Return the [x, y] coordinate for the center point of the cell that contains the specified text.  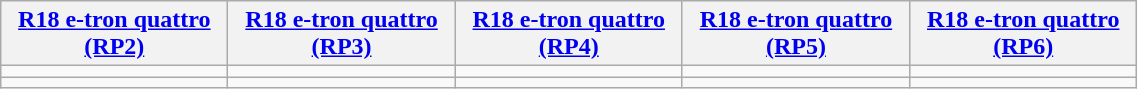
R18 e-tron quattro (RP4) [568, 34]
R18 e-tron quattro (RP6) [1024, 34]
R18 e-tron quattro (RP5) [796, 34]
R18 e-tron quattro (RP2) [114, 34]
R18 e-tron quattro (RP3) [342, 34]
